Output the (x, y) coordinate of the center of the cell containing the given text.  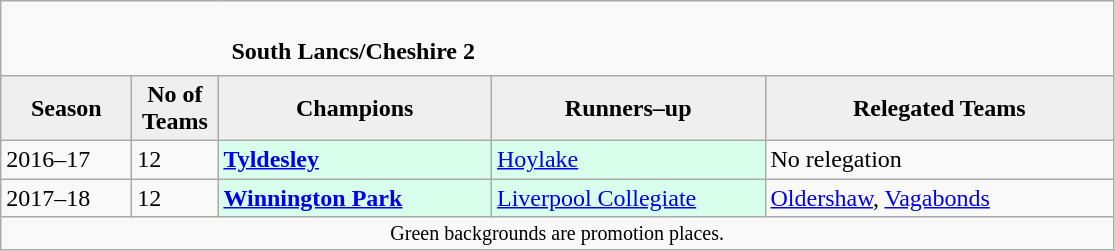
Champions (355, 108)
Tyldesley (355, 159)
Oldershaw, Vagabonds (940, 197)
2016–17 (66, 159)
2017–18 (66, 197)
No relegation (940, 159)
Winnington Park (355, 197)
No of Teams (175, 108)
Hoylake (628, 159)
Runners–up (628, 108)
Liverpool Collegiate (628, 197)
Green backgrounds are promotion places. (558, 234)
Season (66, 108)
Relegated Teams (940, 108)
